Return the [X, Y] coordinate for the center point of the cell that contains the specified text.  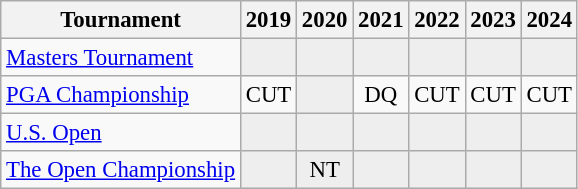
U.S. Open [121, 133]
2024 [549, 20]
2019 [268, 20]
2022 [437, 20]
2020 [325, 20]
Masters Tournament [121, 58]
NT [325, 170]
2021 [381, 20]
Tournament [121, 20]
DQ [381, 95]
The Open Championship [121, 170]
2023 [493, 20]
PGA Championship [121, 95]
